Detect which cell encompasses the target text, then output its [X, Y] center coordinate. 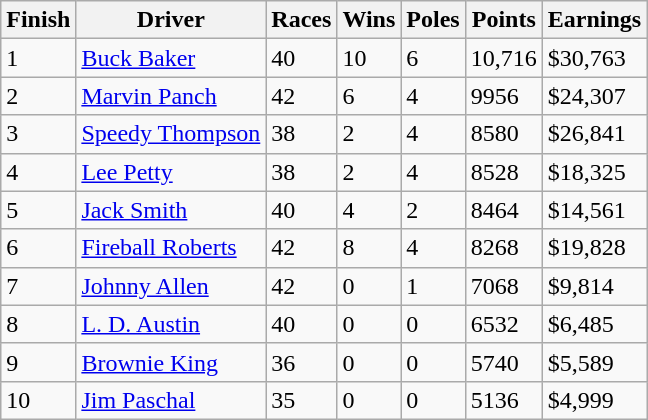
Johnny Allen [171, 286]
5136 [504, 400]
$30,763 [594, 58]
$9,814 [594, 286]
$4,999 [594, 400]
Buck Baker [171, 58]
Jim Paschal [171, 400]
$5,589 [594, 362]
9956 [504, 96]
5740 [504, 362]
Races [302, 20]
Wins [369, 20]
8268 [504, 248]
10,716 [504, 58]
L. D. Austin [171, 324]
8464 [504, 210]
Lee Petty [171, 172]
$14,561 [594, 210]
$19,828 [594, 248]
8580 [504, 134]
Driver [171, 20]
Earnings [594, 20]
36 [302, 362]
$6,485 [594, 324]
Speedy Thompson [171, 134]
8528 [504, 172]
$18,325 [594, 172]
Marvin Panch [171, 96]
3 [38, 134]
Finish [38, 20]
Points [504, 20]
5 [38, 210]
35 [302, 400]
Brownie King [171, 362]
7068 [504, 286]
$26,841 [594, 134]
Jack Smith [171, 210]
7 [38, 286]
6532 [504, 324]
$24,307 [594, 96]
Fireball Roberts [171, 248]
Poles [433, 20]
9 [38, 362]
